From the cell containing the given text, extract its center point as (x, y) coordinate. 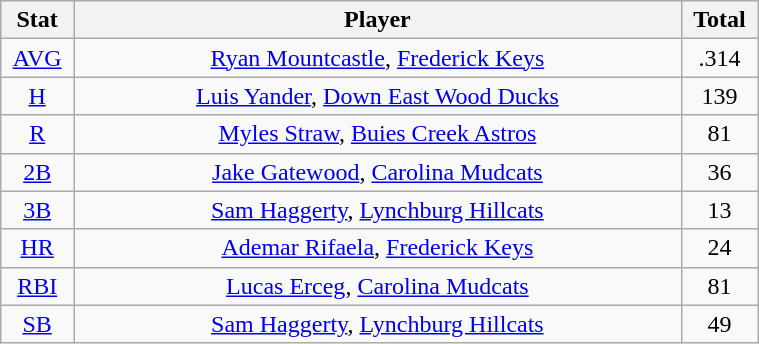
13 (719, 210)
Lucas Erceg, Carolina Mudcats (378, 286)
2B (38, 172)
36 (719, 172)
Ryan Mountcastle, Frederick Keys (378, 58)
Myles Straw, Buies Creek Astros (378, 134)
3B (38, 210)
Stat (38, 20)
AVG (38, 58)
RBI (38, 286)
.314 (719, 58)
Jake Gatewood, Carolina Mudcats (378, 172)
R (38, 134)
Ademar Rifaela, Frederick Keys (378, 248)
Total (719, 20)
SB (38, 324)
24 (719, 248)
Player (378, 20)
H (38, 96)
HR (38, 248)
139 (719, 96)
49 (719, 324)
Luis Yander, Down East Wood Ducks (378, 96)
